Identify which cell holds the provided text, then report its (x, y) central coordinate. 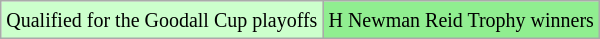
Qualified for the Goodall Cup playoffs (162, 20)
H Newman Reid Trophy winners (462, 20)
